For the text-containing cell, return its midpoint in (X, Y) coordinate format. 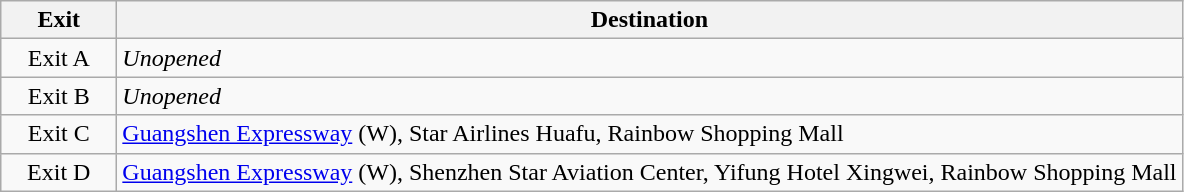
Exit D (59, 172)
Guangshen Expressway (W), Star Airlines Huafu, Rainbow Shopping Mall (650, 134)
Exit (59, 20)
Exit B (59, 96)
Guangshen Expressway (W), Shenzhen Star Aviation Center, Yifung Hotel Xingwei, Rainbow Shopping Mall (650, 172)
Exit C (59, 134)
Exit A (59, 58)
Destination (650, 20)
